Output the [x, y] coordinate of the center of the cell containing the given text.  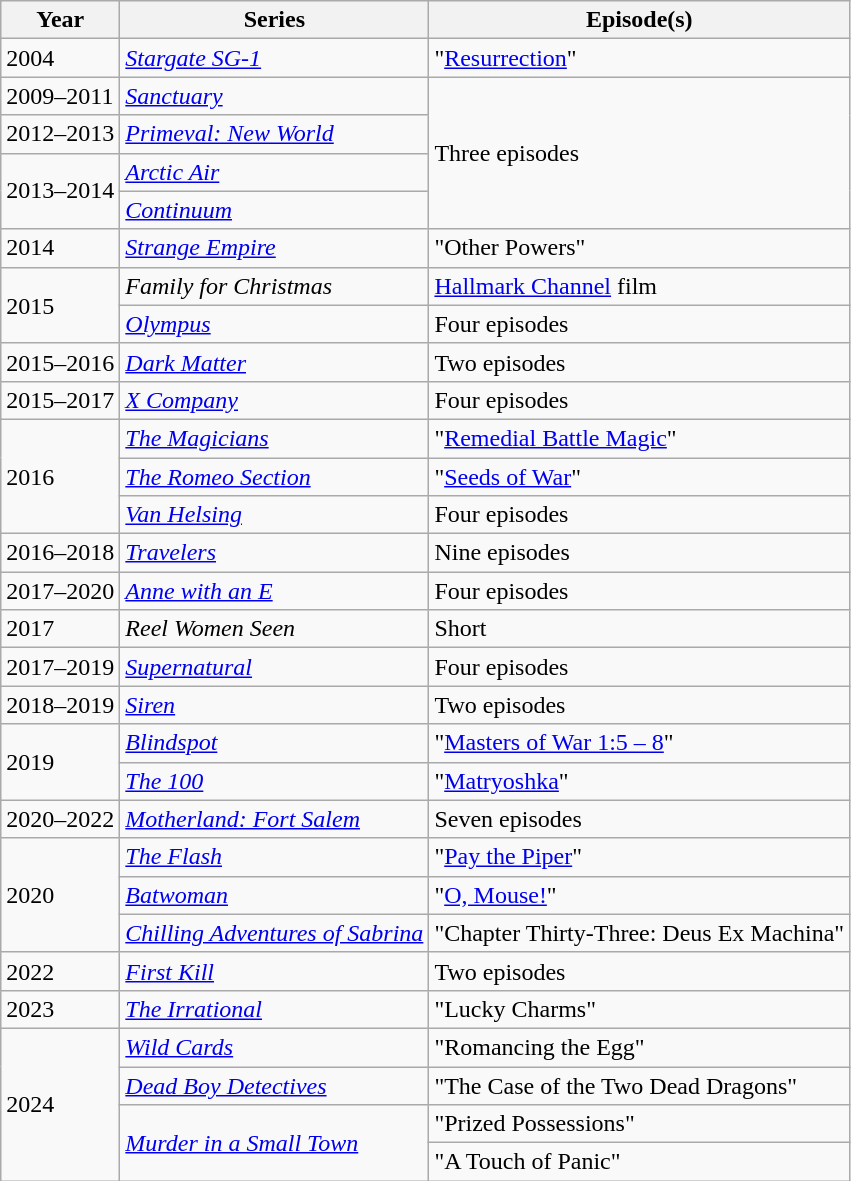
Strange Empire [274, 248]
The Romeo Section [274, 477]
"Seeds of War" [640, 477]
"Masters of War 1:5 – 8" [640, 743]
2024 [60, 1104]
X Company [274, 400]
"O, Mouse!" [640, 895]
2020 [60, 895]
2015–2017 [60, 400]
Family for Christmas [274, 286]
"Romancing the Egg" [640, 1047]
Primeval: New World [274, 134]
2018–2019 [60, 705]
"A Touch of Panic" [640, 1162]
Episode(s) [640, 20]
2015 [60, 305]
Batwoman [274, 895]
2017 [60, 629]
Supernatural [274, 667]
2023 [60, 1009]
Anne with an E [274, 591]
2017–2019 [60, 667]
The Irrational [274, 1009]
Three episodes [640, 153]
"Lucky Charms" [640, 1009]
The Magicians [274, 438]
Travelers [274, 553]
Arctic Air [274, 172]
Hallmark Channel film [640, 286]
Short [640, 629]
"Other Powers" [640, 248]
Continuum [274, 210]
Seven episodes [640, 819]
Dark Matter [274, 362]
Siren [274, 705]
"The Case of the Two Dead Dragons" [640, 1085]
"Chapter Thirty-Three: Deus Ex Machina" [640, 933]
Chilling Adventures of Sabrina [274, 933]
2019 [60, 762]
2020–2022 [60, 819]
2014 [60, 248]
2013–2014 [60, 191]
The Flash [274, 857]
2022 [60, 971]
2016–2018 [60, 553]
2015–2016 [60, 362]
Murder in a Small Town [274, 1143]
"Prized Possessions" [640, 1124]
Nine episodes [640, 553]
Series [274, 20]
Dead Boy Detectives [274, 1085]
"Remedial Battle Magic" [640, 438]
2012–2013 [60, 134]
Reel Women Seen [274, 629]
2004 [60, 58]
Blindspot [274, 743]
Year [60, 20]
Olympus [274, 324]
2016 [60, 476]
Motherland: Fort Salem [274, 819]
Wild Cards [274, 1047]
First Kill [274, 971]
Sanctuary [274, 96]
2009–2011 [60, 96]
"Pay the Piper" [640, 857]
Stargate SG-1 [274, 58]
"Resurrection" [640, 58]
Van Helsing [274, 515]
"Matryoshka" [640, 781]
2017–2020 [60, 591]
The 100 [274, 781]
